Capture the cell that displays the provided text and extract its (X, Y) central coordinate. 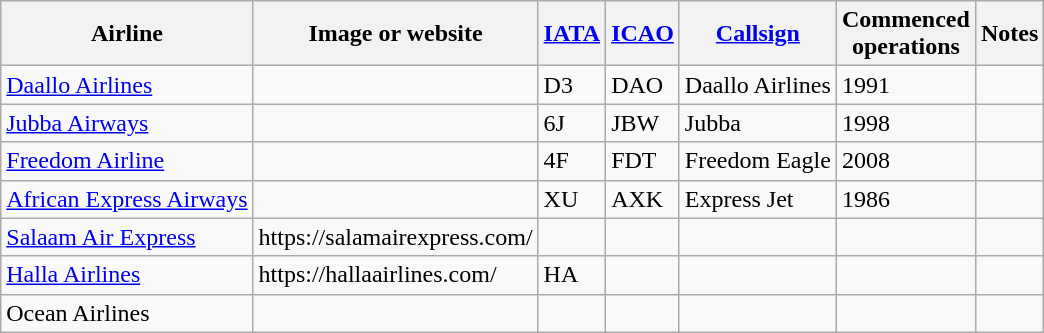
XU (572, 199)
https://hallaairlines.com/ (396, 275)
AXK (643, 199)
Notes (1009, 34)
1998 (906, 123)
Salaam Air Express (127, 237)
IATA (572, 34)
Jubba Airways (127, 123)
HA (572, 275)
Freedom Eagle (758, 161)
Jubba (758, 123)
FDT (643, 161)
Ocean Airlines (127, 313)
2008 (906, 161)
6J (572, 123)
Express Jet (758, 199)
Commencedoperations (906, 34)
Halla Airlines (127, 275)
African Express Airways (127, 199)
4F (572, 161)
Image or website (396, 34)
1986 (906, 199)
1991 (906, 85)
https://salamairexpress.com/ (396, 237)
ICAO (643, 34)
JBW (643, 123)
DAO (643, 85)
Airline (127, 34)
Callsign (758, 34)
D3 (572, 85)
Freedom Airline (127, 161)
